Scan for the cell matching the given text and deliver its (X, Y) coordinate at center. 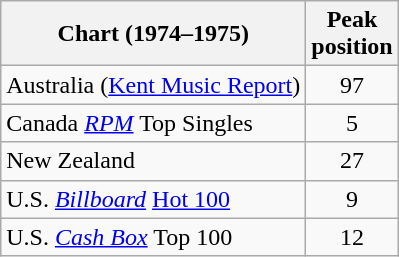
Peakposition (352, 34)
5 (352, 123)
New Zealand (154, 161)
U.S. Billboard Hot 100 (154, 199)
Australia (Kent Music Report) (154, 85)
12 (352, 237)
U.S. Cash Box Top 100 (154, 237)
9 (352, 199)
Chart (1974–1975) (154, 34)
97 (352, 85)
Canada RPM Top Singles (154, 123)
27 (352, 161)
